Output the (X, Y) coordinate of the center of the cell containing the given text.  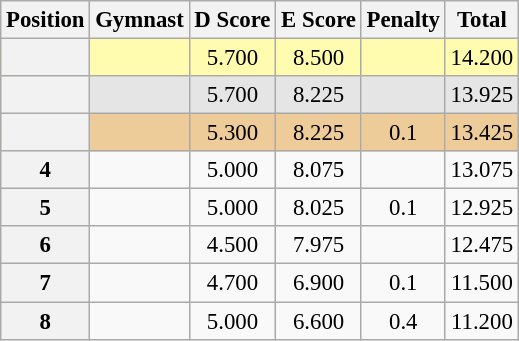
D Score (232, 20)
Position (46, 20)
14.200 (482, 58)
7.975 (318, 245)
0.4 (403, 321)
12.475 (482, 245)
Penalty (403, 20)
E Score (318, 20)
8.025 (318, 208)
Total (482, 20)
7 (46, 283)
6.600 (318, 321)
12.925 (482, 208)
Gymnast (140, 20)
4 (46, 170)
5.300 (232, 133)
13.925 (482, 95)
8 (46, 321)
4.500 (232, 245)
4.700 (232, 283)
5 (46, 208)
13.075 (482, 170)
13.425 (482, 133)
11.200 (482, 321)
6.900 (318, 283)
8.075 (318, 170)
11.500 (482, 283)
8.500 (318, 58)
6 (46, 245)
